Search for the cell housing the specified text and yield its [x, y] center coordinate. 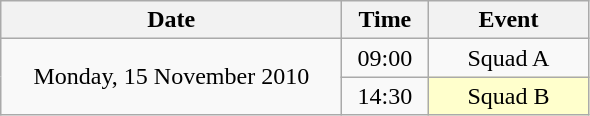
14:30 [385, 96]
Monday, 15 November 2010 [172, 77]
Date [172, 20]
Event [508, 20]
Squad A [508, 58]
Squad B [508, 96]
Time [385, 20]
09:00 [385, 58]
